Identify which cell holds the provided text, then report its (x, y) central coordinate. 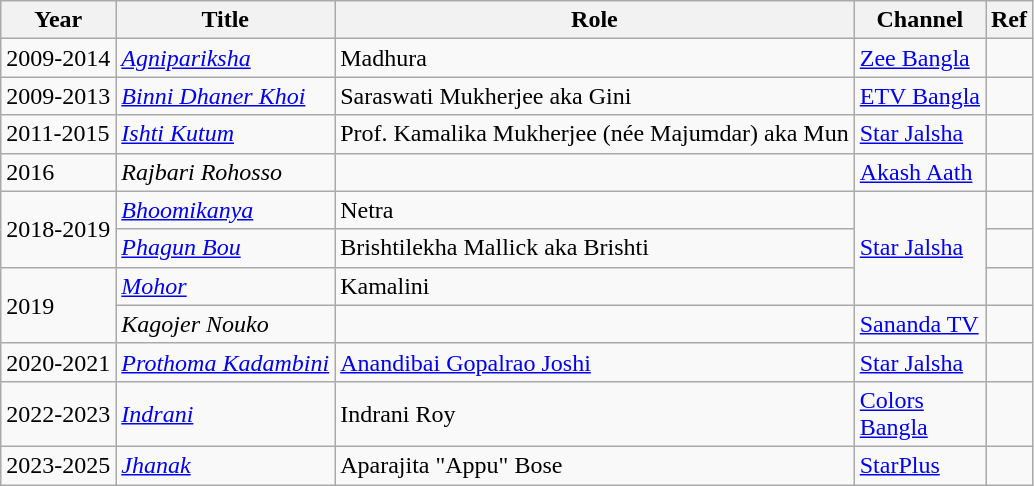
Anandibai Gopalrao Joshi (595, 362)
Binni Dhaner Khoi (226, 96)
Kagojer Nouko (226, 324)
2009-2013 (58, 96)
Zee Bangla (920, 58)
Madhura (595, 58)
2016 (58, 172)
2009-2014 (58, 58)
Prothoma Kadambini (226, 362)
Title (226, 20)
Role (595, 20)
Sananda TV (920, 324)
Prof. Kamalika Mukherjee (née Majumdar) aka Mun (595, 134)
Indrani (226, 414)
Rajbari Rohosso (226, 172)
Year (58, 20)
Ishti Kutum (226, 134)
Bhoomikanya (226, 210)
2020-2021 (58, 362)
Kamalini (595, 286)
Netra (595, 210)
Phagun Bou (226, 248)
Jhanak (226, 465)
2019 (58, 305)
ETV Bangla (920, 96)
Indrani Roy (595, 414)
Akash Aath (920, 172)
Agnipariksha (226, 58)
2023-2025 (58, 465)
Channel (920, 20)
ColorsBangla (920, 414)
2011-2015 (58, 134)
Ref (1010, 20)
Aparajita "Appu" Bose (595, 465)
Mohor (226, 286)
Saraswati Mukherjee aka Gini (595, 96)
2022-2023 (58, 414)
Brishtilekha Mallick aka Brishti (595, 248)
2018-2019 (58, 229)
StarPlus (920, 465)
